For the text-containing cell, return its midpoint in (X, Y) coordinate format. 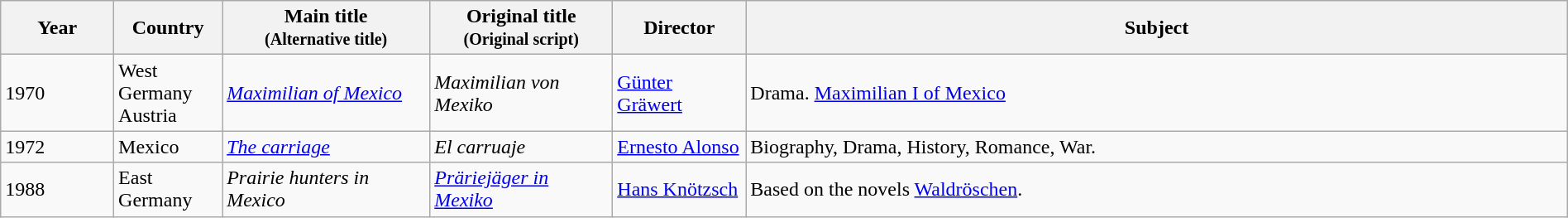
Präriejäger in Mexiko (521, 189)
Year (58, 28)
East Germany (169, 189)
1972 (58, 147)
1970 (58, 93)
Maximilian of Mexico (326, 93)
1988 (58, 189)
Mexico (169, 147)
Ernesto Alonso (680, 147)
Drama. Maximilian I of Mexico (1156, 93)
Hans Knötzsch (680, 189)
Director (680, 28)
The carriage (326, 147)
Maximilian von Mexiko (521, 93)
Original title(Original script) (521, 28)
Main title(Alternative title) (326, 28)
Based on the novels Waldröschen. (1156, 189)
West GermanyAustria (169, 93)
Günter Gräwert (680, 93)
Country (169, 28)
Biography, Drama, History, Romance, War. (1156, 147)
Prairie hunters in Mexico (326, 189)
Subject (1156, 28)
El carruaje (521, 147)
